For the text-containing cell, return its midpoint in [X, Y] coordinate format. 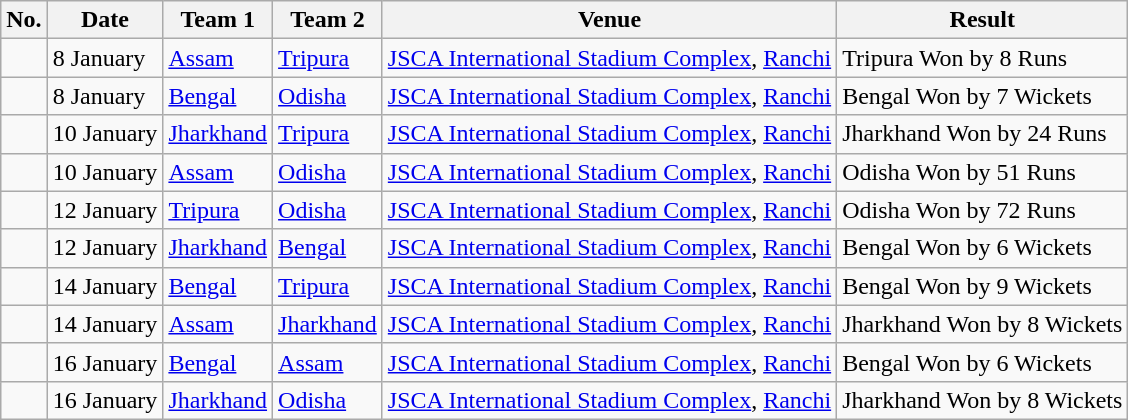
Date [105, 20]
Team 1 [218, 20]
Odisha Won by 51 Runs [982, 172]
Venue [609, 20]
Team 2 [328, 20]
Result [982, 20]
Odisha Won by 72 Runs [982, 210]
Bengal Won by 7 Wickets [982, 96]
Jharkhand Won by 24 Runs [982, 134]
Bengal Won by 9 Wickets [982, 286]
No. [24, 20]
Tripura Won by 8 Runs [982, 58]
